Capture the cell that displays the provided text and extract its (X, Y) central coordinate. 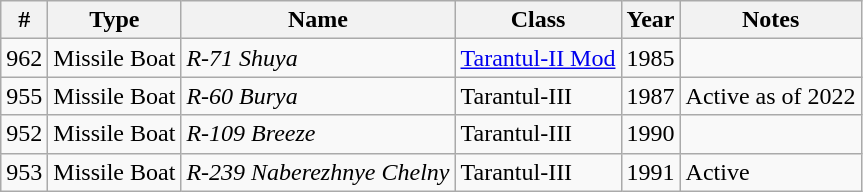
Active (770, 172)
952 (24, 134)
R-71 Shuya (318, 58)
R-60 Burya (318, 96)
1990 (650, 134)
R-239 Naberezhnye Chelny (318, 172)
953 (24, 172)
Tarantul-II Mod (538, 58)
1985 (650, 58)
Year (650, 20)
955 (24, 96)
R-109 Breeze (318, 134)
Active as of 2022 (770, 96)
# (24, 20)
Name (318, 20)
1987 (650, 96)
1991 (650, 172)
Type (114, 20)
962 (24, 58)
Notes (770, 20)
Class (538, 20)
